For the text-containing cell, return its midpoint in (X, Y) coordinate format. 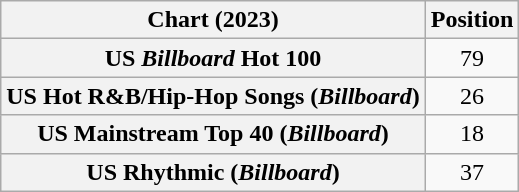
Chart (2023) (213, 20)
US Mainstream Top 40 (Billboard) (213, 134)
26 (472, 96)
US Billboard Hot 100 (213, 58)
US Hot R&B/Hip-Hop Songs (Billboard) (213, 96)
18 (472, 134)
79 (472, 58)
US Rhythmic (Billboard) (213, 172)
Position (472, 20)
37 (472, 172)
